Pinpoint the cell where the given text exists, returning its [x, y] midpoint coordinate. 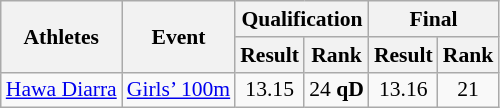
Qualification [302, 19]
Event [178, 36]
Hawa Diarra [62, 90]
Girls’ 100m [178, 90]
21 [468, 90]
13.15 [270, 90]
Final [434, 19]
Athletes [62, 36]
13.16 [404, 90]
24 qD [336, 90]
